Locate the cell with the specified text and output its [x, y] center coordinate. 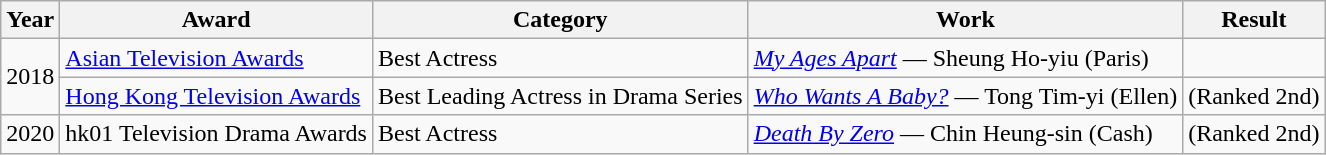
hk01 Television Drama Awards [216, 134]
Result [1254, 20]
Who Wants A Baby? — Tong Tim-yi (Ellen) [966, 96]
2020 [30, 134]
Year [30, 20]
Hong Kong Television Awards [216, 96]
My Ages Apart — Sheung Ho-yiu (Paris) [966, 58]
Category [560, 20]
Death By Zero — Chin Heung-sin (Cash) [966, 134]
Award [216, 20]
Best Leading Actress in Drama Series [560, 96]
Work [966, 20]
2018 [30, 77]
Asian Television Awards [216, 58]
